For the text-containing cell, return its midpoint in (X, Y) coordinate format. 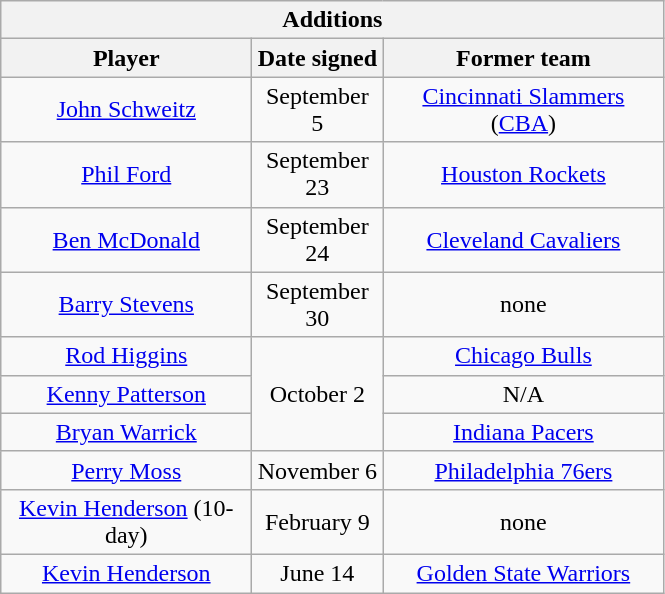
Former team (524, 58)
Indiana Pacers (524, 432)
Houston Rockets (524, 174)
February 9 (318, 522)
Bryan Warrick (126, 432)
Cincinnati Slammers (CBA) (524, 110)
June 14 (318, 573)
November 6 (318, 470)
Chicago Bulls (524, 356)
N/A (524, 394)
Player (126, 58)
Rod Higgins (126, 356)
Ben McDonald (126, 240)
Phil Ford (126, 174)
Kevin Henderson (126, 573)
John Schweitz (126, 110)
Additions (332, 20)
September 30 (318, 304)
September 5 (318, 110)
Date signed (318, 58)
October 2 (318, 394)
Cleveland Cavaliers (524, 240)
September 24 (318, 240)
Philadelphia 76ers (524, 470)
Perry Moss (126, 470)
Kevin Henderson (10-day) (126, 522)
September 23 (318, 174)
Barry Stevens (126, 304)
Kenny Patterson (126, 394)
Golden State Warriors (524, 573)
